Output the (X, Y) coordinate of the center of the cell containing the given text.  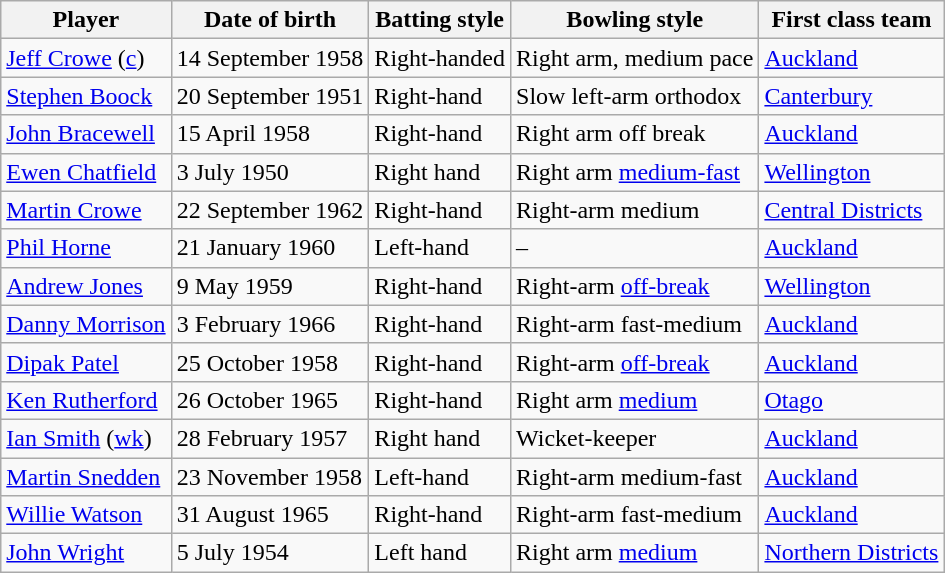
Willie Watson (86, 515)
Dipak Patel (86, 362)
Right arm medium-fast (635, 172)
Phil Horne (86, 248)
5 July 1954 (270, 553)
John Wright (86, 553)
Central Districts (852, 210)
Batting style (440, 20)
Ewen Chatfield (86, 172)
Jeff Crowe (c) (86, 58)
Right arm, medium pace (635, 58)
Right arm off break (635, 134)
Ken Rutherford (86, 400)
Northern Districts (852, 553)
31 August 1965 (270, 515)
15 April 1958 (270, 134)
John Bracewell (86, 134)
Date of birth (270, 20)
14 September 1958 (270, 58)
3 July 1950 (270, 172)
Ian Smith (wk) (86, 438)
26 October 1965 (270, 400)
Canterbury (852, 96)
28 February 1957 (270, 438)
Martin Snedden (86, 477)
Martin Crowe (86, 210)
Right-handed (440, 58)
20 September 1951 (270, 96)
First class team (852, 20)
Stephen Boock (86, 96)
Right-arm medium-fast (635, 477)
21 January 1960 (270, 248)
– (635, 248)
Wicket-keeper (635, 438)
3 February 1966 (270, 324)
Left hand (440, 553)
Andrew Jones (86, 286)
Bowling style (635, 20)
Right-arm medium (635, 210)
23 November 1958 (270, 477)
Danny Morrison (86, 324)
Slow left-arm orthodox (635, 96)
Player (86, 20)
25 October 1958 (270, 362)
9 May 1959 (270, 286)
22 September 1962 (270, 210)
Otago (852, 400)
